Return the [x, y] coordinate for the center point of the cell that contains the specified text.  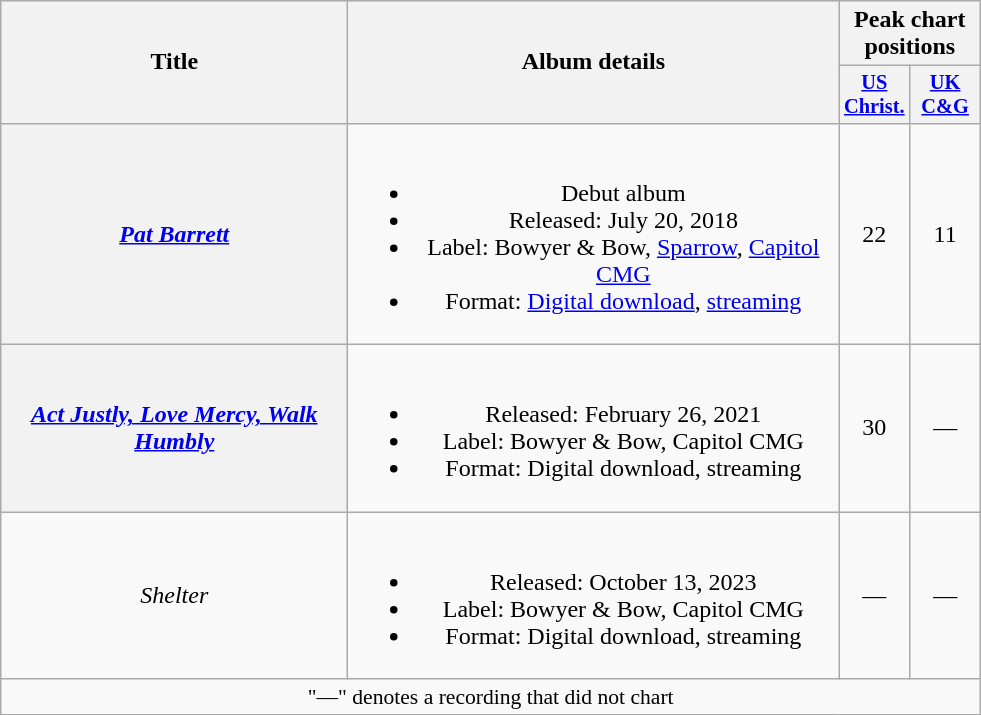
Act Justly, Love Mercy, Walk Humbly [174, 428]
11 [946, 234]
Released: October 13, 2023Label: Bowyer & Bow, Capitol CMGFormat: Digital download, streaming [594, 596]
Shelter [174, 596]
UKC&G [946, 95]
22 [874, 234]
USChrist. [874, 95]
Title [174, 62]
Peak chart positions [910, 34]
Album details [594, 62]
Debut albumReleased: July 20, 2018Label: Bowyer & Bow, Sparrow, Capitol CMGFormat: Digital download, streaming [594, 234]
"—" denotes a recording that did not chart [491, 697]
30 [874, 428]
Pat Barrett [174, 234]
Released: February 26, 2021Label: Bowyer & Bow, Capitol CMGFormat: Digital download, streaming [594, 428]
